Search for the cell housing the specified text and yield its [X, Y] center coordinate. 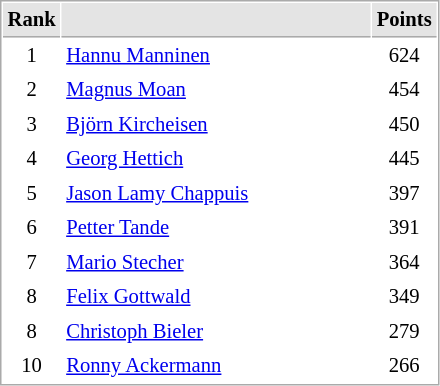
450 [404, 124]
6 [32, 228]
Rank [32, 20]
5 [32, 194]
266 [404, 366]
4 [32, 158]
624 [404, 56]
Jason Lamy Chappuis [216, 194]
7 [32, 262]
Felix Gottwald [216, 296]
Christoph Bieler [216, 332]
364 [404, 262]
391 [404, 228]
Björn Kircheisen [216, 124]
349 [404, 296]
Petter Tande [216, 228]
454 [404, 90]
Points [404, 20]
Hannu Manninen [216, 56]
279 [404, 332]
2 [32, 90]
Ronny Ackermann [216, 366]
Mario Stecher [216, 262]
3 [32, 124]
1 [32, 56]
445 [404, 158]
397 [404, 194]
10 [32, 366]
Georg Hettich [216, 158]
Magnus Moan [216, 90]
